Capture the cell that displays the provided text and extract its [x, y] central coordinate. 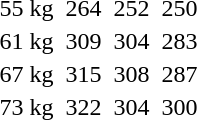
315 [84, 74]
308 [132, 74]
304 [132, 41]
309 [84, 41]
